Extract the (x, y) coordinate from the center of the cell holding the provided text.  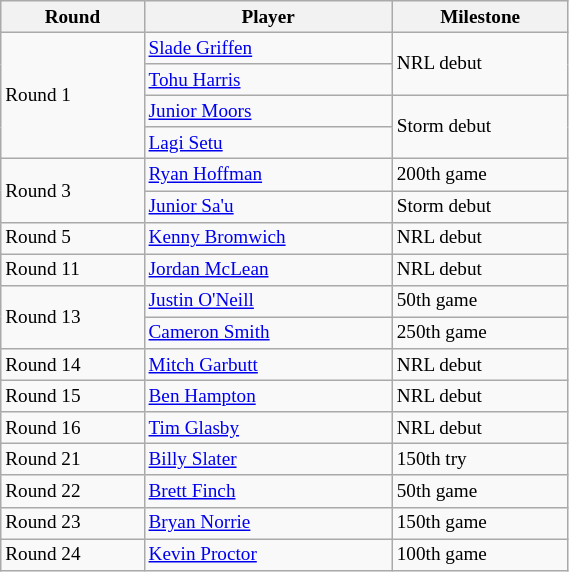
250th game (480, 333)
100th game (480, 554)
Junior Moors (268, 111)
Brett Finch (268, 491)
Junior Sa'u (268, 206)
Round 5 (72, 238)
Round 13 (72, 316)
Milestone (480, 17)
Round (72, 17)
Slade Griffen (268, 48)
Ben Hampton (268, 396)
Round 14 (72, 365)
Round 23 (72, 523)
Mitch Garbutt (268, 365)
Round 15 (72, 396)
Round 24 (72, 554)
Ryan Hoffman (268, 175)
Round 1 (72, 96)
Tim Glasby (268, 428)
Round 21 (72, 460)
150th try (480, 460)
Kenny Bromwich (268, 238)
Jordan McLean (268, 270)
Cameron Smith (268, 333)
Round 16 (72, 428)
200th game (480, 175)
Lagi Setu (268, 143)
Player (268, 17)
Round 11 (72, 270)
150th game (480, 523)
Tohu Harris (268, 80)
Justin O'Neill (268, 301)
Bryan Norrie (268, 523)
Round 22 (72, 491)
Billy Slater (268, 460)
Kevin Proctor (268, 554)
Round 3 (72, 190)
